Detect which cell encompasses the target text, then output its [x, y] center coordinate. 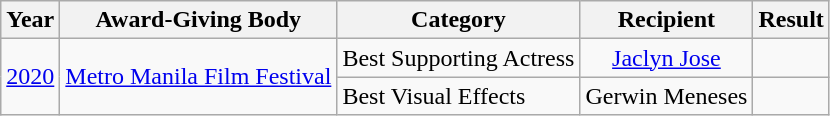
Category [458, 20]
2020 [30, 77]
Best Visual Effects [458, 96]
Year [30, 20]
Jaclyn Jose [666, 58]
Best Supporting Actress [458, 58]
Recipient [666, 20]
Award-Giving Body [198, 20]
Gerwin Meneses [666, 96]
Metro Manila Film Festival [198, 77]
Result [791, 20]
